Determine the [X, Y] coordinate at the center of the cell enclosing the given text.  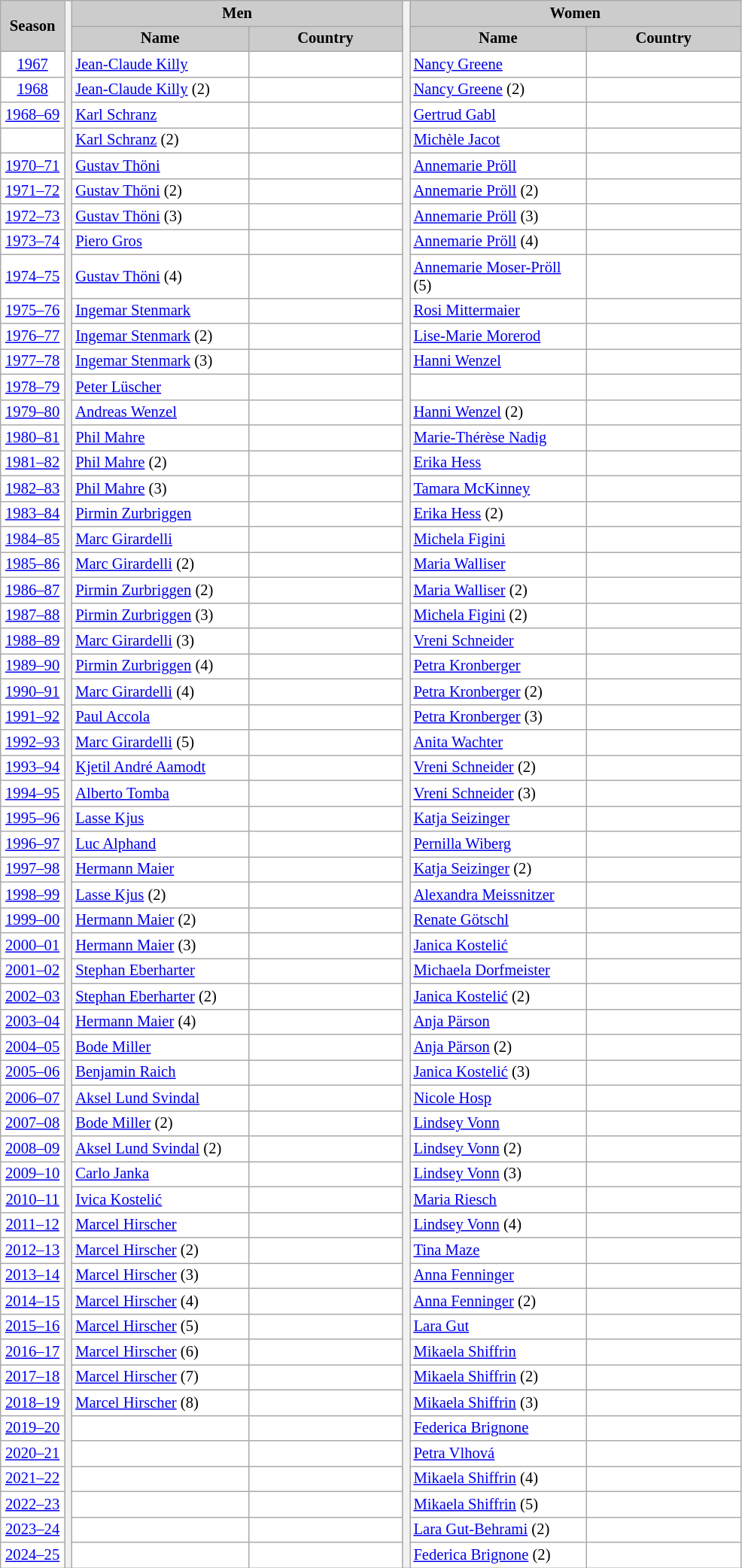
Anna Fenninger (2) [498, 1301]
Karl Schranz [160, 115]
Vreni Schneider (2) [498, 767]
1979–80 [33, 412]
2018–19 [33, 1402]
1994–95 [33, 793]
Federica Brignone (2) [498, 1555]
2001–02 [33, 971]
Anja Pärson (2) [498, 1047]
Carlo Janka [160, 1174]
2014–15 [33, 1301]
Gustav Thöni (2) [160, 191]
Jean-Claude Killy (2) [160, 90]
Bode Miller (2) [160, 1123]
Hermann Maier (2) [160, 920]
Annemarie Pröll (3) [498, 216]
Pirmin Zurbriggen (3) [160, 615]
1981–82 [33, 463]
2004–05 [33, 1047]
Maria Walliser (2) [498, 590]
Ivica Kostelić [160, 1199]
2017–18 [33, 1377]
1976–77 [33, 336]
Hermann Maier [160, 869]
Michela Figini (2) [498, 615]
1982–83 [33, 488]
Petra Kronberger (2) [498, 691]
1989–90 [33, 666]
Marie-Thérèse Nadig [498, 437]
Petra Kronberger (3) [498, 717]
1993–94 [33, 767]
2021–22 [33, 1478]
Lara Gut-Behrami (2) [498, 1530]
Marcel Hirscher (6) [160, 1352]
2023–24 [33, 1530]
Lasse Kjus [160, 819]
1997–98 [33, 869]
1968 [33, 90]
Aksel Lund Svindal [160, 1098]
Vreni Schneider [498, 640]
Mikaela Shiffrin (3) [498, 1402]
Nancy Greene (2) [498, 90]
Gustav Thöni (3) [160, 216]
Phil Mahre (3) [160, 488]
2024–25 [33, 1555]
1983–84 [33, 514]
1998–99 [33, 895]
Kjetil André Aamodt [160, 767]
Federica Brignone [498, 1428]
Renate Götschl [498, 920]
Marcel Hirscher (8) [160, 1402]
Ingemar Stenmark (2) [160, 336]
1991–92 [33, 717]
Benjamin Raich [160, 1072]
2022–23 [33, 1504]
Marc Girardelli (3) [160, 640]
Marcel Hirscher (5) [160, 1326]
2015–16 [33, 1326]
Vreni Schneider (3) [498, 793]
Men [237, 13]
Marcel Hirscher [160, 1225]
Mikaela Shiffrin (2) [498, 1377]
Marcel Hirscher (7) [160, 1377]
Annemarie Pröll (4) [498, 242]
Hermann Maier (3) [160, 946]
2007–08 [33, 1123]
2002–03 [33, 996]
Tina Maze [498, 1250]
Anja Pärson [498, 1022]
Gertrud Gabl [498, 115]
2011–12 [33, 1225]
Mikaela Shiffrin [498, 1352]
2009–10 [33, 1174]
1977–78 [33, 361]
2003–04 [33, 1022]
2005–06 [33, 1072]
Marc Girardelli (5) [160, 743]
2006–07 [33, 1098]
Stephan Eberharter (2) [160, 996]
Marc Girardelli (2) [160, 564]
Bode Miller [160, 1047]
1978–79 [33, 387]
1972–73 [33, 216]
Nancy Greene [498, 64]
1992–93 [33, 743]
Petra Kronberger [498, 666]
Gustav Thöni (4) [160, 276]
Phil Mahre [160, 437]
1980–81 [33, 437]
2019–20 [33, 1428]
Erika Hess [498, 463]
Lasse Kjus (2) [160, 895]
Alberto Tomba [160, 793]
Tamara McKinney [498, 488]
Pirmin Zurbriggen (2) [160, 590]
1996–97 [33, 843]
Michèle Jacot [498, 140]
Ingemar Stenmark (3) [160, 361]
Michaela Dorfmeister [498, 971]
Janica Kostelić (3) [498, 1072]
Pernilla Wiberg [498, 843]
Katja Seizinger (2) [498, 869]
Mikaela Shiffrin (5) [498, 1504]
1988–89 [33, 640]
Alexandra Meissnitzer [498, 895]
1973–74 [33, 242]
Phil Mahre (2) [160, 463]
1967 [33, 64]
Nicole Hosp [498, 1098]
1985–86 [33, 564]
Lara Gut [498, 1326]
2016–17 [33, 1352]
2008–09 [33, 1149]
Andreas Wenzel [160, 412]
Stephan Eberharter [160, 971]
Paul Accola [160, 717]
1986–87 [33, 590]
1995–96 [33, 819]
2020–21 [33, 1453]
Peter Lüscher [160, 387]
Rosi Mittermaier [498, 311]
Janica Kostelić (2) [498, 996]
Ingemar Stenmark [160, 311]
Annemarie Moser-Pröll (5) [498, 276]
Maria Walliser [498, 564]
Karl Schranz (2) [160, 140]
Marc Girardelli (4) [160, 691]
Annemarie Pröll (2) [498, 191]
Aksel Lund Svindal (2) [160, 1149]
Pirmin Zurbriggen [160, 514]
Women [575, 13]
2012–13 [33, 1250]
1987–88 [33, 615]
Marcel Hirscher (2) [160, 1250]
Maria Riesch [498, 1199]
Erika Hess (2) [498, 514]
Hanni Wenzel [498, 361]
Luc Alphand [160, 843]
Hermann Maier (4) [160, 1022]
Lindsey Vonn [498, 1123]
2013–14 [33, 1275]
Petra Vlhová [498, 1453]
Hanni Wenzel (2) [498, 412]
1984–85 [33, 539]
1971–72 [33, 191]
Lindsey Vonn (3) [498, 1174]
Marcel Hirscher (4) [160, 1301]
Marc Girardelli [160, 539]
1999–00 [33, 920]
1968–69 [33, 115]
Piero Gros [160, 242]
Lindsey Vonn (2) [498, 1149]
Lise-Marie Morerod [498, 336]
Michela Figini [498, 539]
Anna Fenninger [498, 1275]
1990–91 [33, 691]
Gustav Thöni [160, 166]
Lindsey Vonn (4) [498, 1225]
1970–71 [33, 166]
2000–01 [33, 946]
Jean-Claude Killy [160, 64]
Mikaela Shiffrin (4) [498, 1478]
Season [33, 26]
Annemarie Pröll [498, 166]
1974–75 [33, 276]
1975–76 [33, 311]
Pirmin Zurbriggen (4) [160, 666]
Anita Wachter [498, 743]
2010–11 [33, 1199]
Janica Kostelić [498, 946]
Marcel Hirscher (3) [160, 1275]
Katja Seizinger [498, 819]
